Locate the cell with the specified text and output its [X, Y] center coordinate. 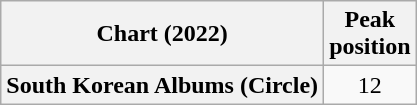
12 [370, 85]
Chart (2022) [162, 34]
Peakposition [370, 34]
South Korean Albums (Circle) [162, 85]
